Return (x, y) of the center of cell containing provided text 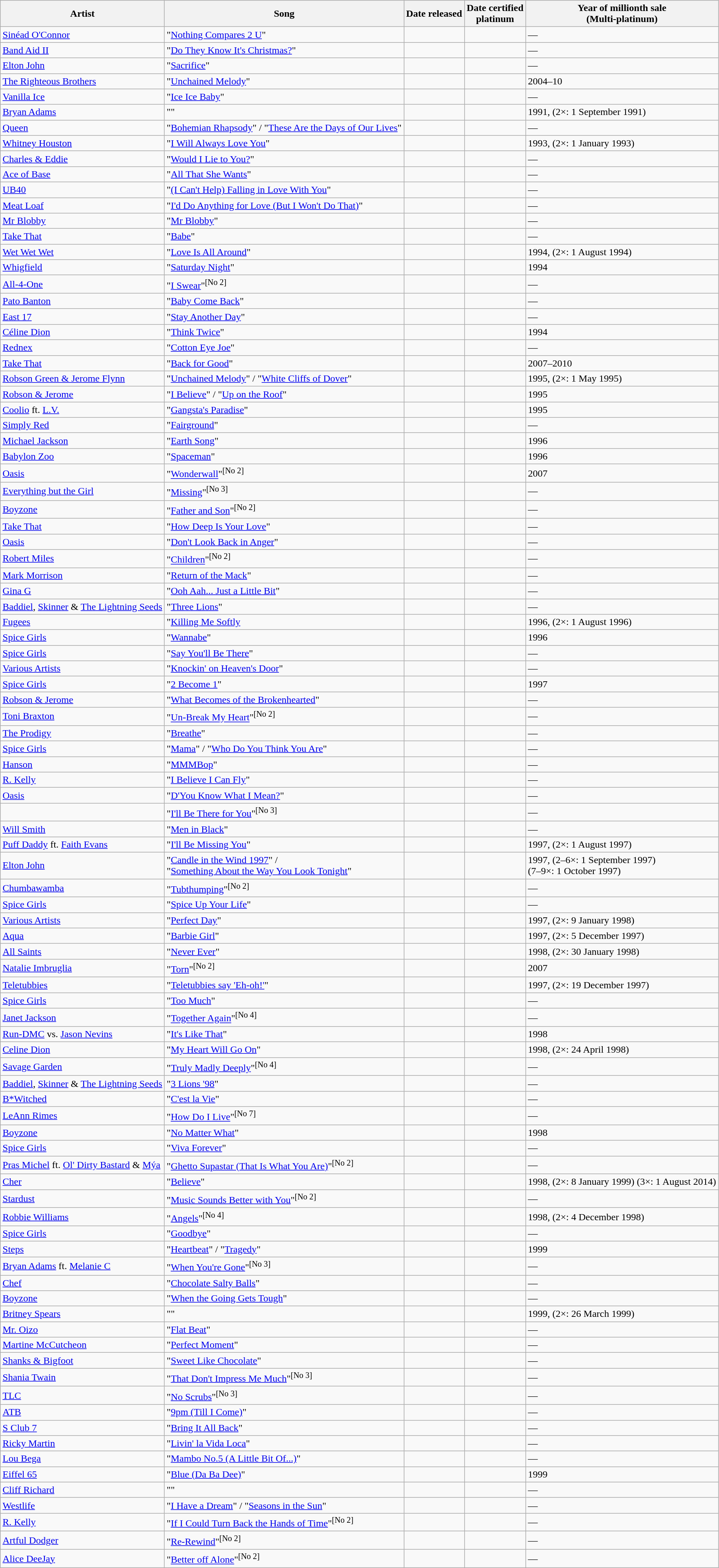
LeAnn Rimes (82, 1115)
1997, (2×: 19 December 1997) (622, 985)
UB40 (82, 190)
"Nothing Compares 2 U" (284, 35)
Hanson (82, 764)
"Viva Forever" (284, 1148)
"I'd Do Anything for Love (But I Won't Do That)" (284, 205)
"Baby Come Back" (284, 301)
Mark Morrison (82, 575)
2004–10 (622, 81)
"C'est la Vie" (284, 1099)
"Mambo No.5 (A Little Bit Of...)" (284, 1459)
"Bring It All Back" (284, 1428)
Coolio ft. L.V. (82, 410)
Robert Miles (82, 559)
"Men in Black" (284, 829)
1997, (2×: 9 January 1998) (622, 920)
"Mr Blobby" (284, 221)
"How Do I Live"[No 7] (284, 1115)
Fugees (82, 622)
1997, (2×: 5 December 1997) (622, 936)
"Never Ever" (284, 951)
Date released (434, 14)
"Chocolate Salty Balls" (284, 1283)
1997, (2–6×: 1 September 1997)(7–9×: 1 October 1997) (622, 866)
"Think Twice" (284, 332)
"Perfect Day" (284, 920)
Will Smith (82, 829)
Eiffel 65 (82, 1474)
1995, (2×: 1 May 1995) (622, 379)
"Missing"[No 3] (284, 492)
Céline Dion (82, 332)
1998, (2×: 4 December 1998) (622, 1217)
Meat Loaf (82, 205)
Robbie Williams (82, 1217)
Everything but the Girl (82, 492)
"Torn"[No 2] (284, 968)
Natalie Imbruglia (82, 968)
B*Witched (82, 1099)
"Unchained Melody" (284, 81)
Ace of Base (82, 174)
Britney Spears (82, 1314)
"Candle in the Wind 1997" / "Something About the Way You Look Tonight" (284, 866)
"That Don't Impress Me Much"[No 3] (284, 1377)
"MMMBop" (284, 764)
Aqua (82, 936)
Whitney Houston (82, 143)
"Fairground" (284, 425)
Michael Jackson (82, 441)
1998, (2×: 24 April 1998) (622, 1050)
"Cotton Eye Joe" (284, 348)
"Unchained Melody" / "White Cliffs of Dover" (284, 379)
"2 Become 1" (284, 684)
"Un-Break My Heart"[No 2] (284, 717)
"Heartbeat" / "Tragedy" (284, 1249)
"Earth Song" (284, 441)
"Music Sounds Better with You"[No 2] (284, 1199)
1998, (2×: 30 January 1998) (622, 951)
"Do They Know It's Christmas?" (284, 50)
Celine Dion (82, 1050)
1997 (622, 684)
1994, (2×: 1 August 1994) (622, 252)
Cher (82, 1182)
Sinéad O'Connor (82, 35)
"Spice Up Your Life" (284, 905)
Westlife (82, 1505)
S Club 7 (82, 1428)
"I'll Be Missing You" (284, 844)
"When the Going Gets Tough" (284, 1299)
"Wannabe" (284, 638)
"It's Like That" (284, 1034)
"Flat Beat" (284, 1329)
"Spaceman" (284, 456)
"Together Again"[No 4] (284, 1018)
"I Believe I Can Fly" (284, 780)
"Wonderwall"[No 2] (284, 473)
"I'll Be There for You"[No 3] (284, 812)
"No Scrubs"[No 3] (284, 1395)
"Sacrifice" (284, 66)
"Would I Lie to You?" (284, 159)
"9pm (Till I Come)" (284, 1412)
Whigfield (82, 267)
"Children"[No 2] (284, 559)
Janet Jackson (82, 1018)
Year of millionth sale(Multi-platinum) (622, 14)
"Ghetto Supastar (That Is What You Are)"[No 2] (284, 1165)
Vanilla Ice (82, 97)
Lou Bega (82, 1459)
"Gangsta's Paradise" (284, 410)
"My Heart Will Go On" (284, 1050)
"Too Much" (284, 1000)
"I Will Always Love You" (284, 143)
Bryan Adams (82, 112)
1999, (2×: 26 March 1999) (622, 1314)
Artful Dodger (82, 1540)
"Goodbye" (284, 1234)
"Better off Alone"[No 2] (284, 1559)
1996, (2×: 1 August 1996) (622, 622)
"Teletubbies say 'Eh-oh!'" (284, 985)
"I Have a Dream" / "Seasons in the Sun" (284, 1505)
Mr. Oizo (82, 1329)
Gina G (82, 591)
Teletubbies (82, 985)
Rednex (82, 348)
"Killing Me Softly (284, 622)
"Return of the Mack" (284, 575)
2007–2010 (622, 363)
"Three Lions" (284, 607)
"Livin' la Vida Loca" (284, 1443)
"Ice Ice Baby" (284, 97)
Pras Michel ft. Ol' Dirty Bastard & Mýa (82, 1165)
Toni Braxton (82, 717)
"Mama" / "Who Do You Think You Are" (284, 749)
The Prodigy (82, 733)
"No Matter What" (284, 1133)
"Ooh Aah... Just a Little Bit" (284, 591)
The Righteous Brothers (82, 81)
Chef (82, 1283)
Artist (82, 14)
All Saints (82, 951)
"Bohemian Rhapsody" / "These Are the Days of Our Lives" (284, 128)
"Sweet Like Chocolate" (284, 1360)
"Don't Look Back in Anger" (284, 542)
"Back for Good" (284, 363)
Bryan Adams ft. Melanie C (82, 1266)
1991, (2×: 1 September 1991) (622, 112)
"All That She Wants" (284, 174)
Robson Green & Jerome Flynn (82, 379)
Savage Garden (82, 1067)
Babylon Zoo (82, 456)
Martine McCutcheon (82, 1345)
Shanks & Bigfoot (82, 1360)
"D'You Know What I Mean?" (284, 795)
Puff Daddy ft. Faith Evans (82, 844)
"If I Could Turn Back the Hands of Time"[No 2] (284, 1522)
Band Aid II (82, 50)
"Stay Another Day" (284, 316)
Shania Twain (82, 1377)
Date certifiedplatinum (495, 14)
Cliff Richard (82, 1490)
Run-DMC vs. Jason Nevins (82, 1034)
Chumbawamba (82, 888)
"Saturday Night" (284, 267)
Charles & Eddie (82, 159)
"Perfect Moment" (284, 1345)
"3 Lions '98" (284, 1083)
Ricky Martin (82, 1443)
"Angels"[No 4] (284, 1217)
"(I Can't Help) Falling in Love With You" (284, 190)
All-4-One (82, 285)
"Knockin' on Heaven's Door" (284, 669)
"I Believe" / "Up on the Roof" (284, 394)
Stardust (82, 1199)
1998, (2×: 8 January 1999) (3×: 1 August 2014) (622, 1182)
Steps (82, 1249)
Pato Banton (82, 301)
"Breathe" (284, 733)
TLC (82, 1395)
Mr Blobby (82, 221)
"Babe" (284, 236)
"When You're Gone"[No 3] (284, 1266)
1997, (2×: 1 August 1997) (622, 844)
"Say You'll Be There" (284, 653)
East 17 (82, 316)
"I Swear"[No 2] (284, 285)
"What Becomes of the Brokenhearted" (284, 700)
Wet Wet Wet (82, 252)
Queen (82, 128)
"Barbie Girl" (284, 936)
Alice DeeJay (82, 1559)
"Love Is All Around" (284, 252)
1993, (2×: 1 January 1993) (622, 143)
"Blue (Da Ba Dee)" (284, 1474)
"Father and Son"[No 2] (284, 510)
ATB (82, 1412)
"Believe" (284, 1182)
"How Deep Is Your Love" (284, 526)
Simply Red (82, 425)
Song (284, 14)
"Truly Madly Deeply"[No 4] (284, 1067)
"Re-Rewind"[No 2] (284, 1540)
"Tubthumping"[No 2] (284, 888)
